For the text-containing cell, return its midpoint in (X, Y) coordinate format. 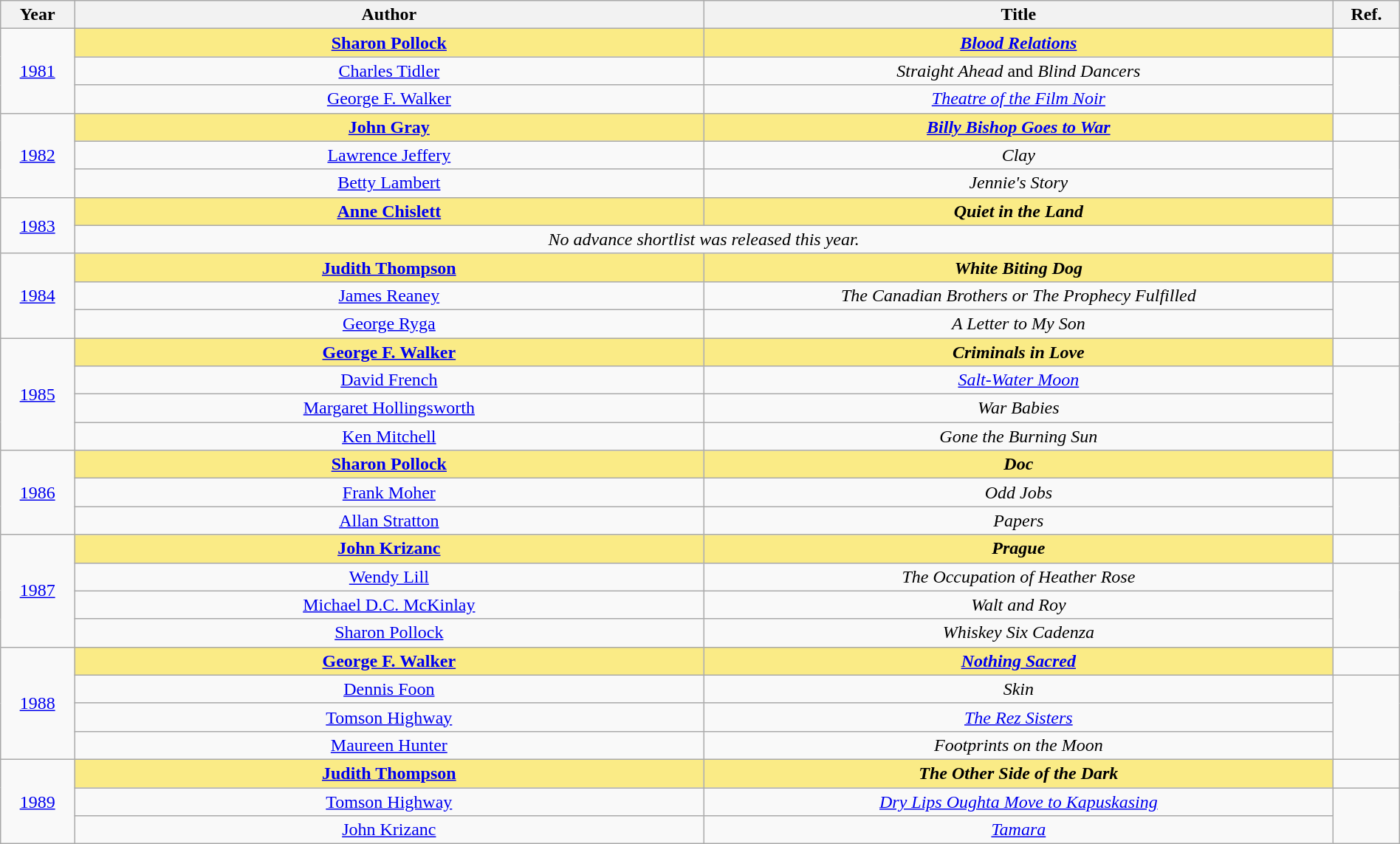
Doc (1019, 464)
Frank Moher (390, 493)
Gone the Burning Sun (1019, 436)
Blood Relations (1019, 43)
Whiskey Six Cadenza (1019, 633)
Betty Lambert (390, 183)
1989 (38, 801)
Margaret Hollingsworth (390, 408)
Maureen Hunter (390, 745)
Charles Tidler (390, 71)
1984 (38, 295)
No advance shortlist was released this year. (704, 239)
Clay (1019, 155)
Michael D.C. McKinlay (390, 605)
The Canadian Brothers or The Prophecy Fulfilled (1019, 295)
Papers (1019, 521)
Wendy Lill (390, 577)
Allan Stratton (390, 521)
Criminals in Love (1019, 352)
Billy Bishop Goes to War (1019, 127)
Dry Lips Oughta Move to Kapuskasing (1019, 801)
1985 (38, 394)
Skin (1019, 689)
Author (390, 15)
Footprints on the Moon (1019, 745)
Odd Jobs (1019, 493)
James Reaney (390, 295)
George Ryga (390, 323)
Ref. (1367, 15)
White Biting Dog (1019, 267)
Quiet in the Land (1019, 211)
Lawrence Jeffery (390, 155)
Year (38, 15)
Anne Chislett (390, 211)
1986 (38, 493)
1982 (38, 155)
1981 (38, 71)
1983 (38, 225)
Walt and Roy (1019, 605)
Straight Ahead and Blind Dancers (1019, 71)
The Rez Sisters (1019, 717)
A Letter to My Son (1019, 323)
Title (1019, 15)
The Other Side of the Dark (1019, 773)
1988 (38, 703)
Ken Mitchell (390, 436)
John Gray (390, 127)
Jennie's Story (1019, 183)
Theatre of the Film Noir (1019, 99)
Prague (1019, 549)
Salt-Water Moon (1019, 380)
1987 (38, 591)
David French (390, 380)
War Babies (1019, 408)
Nothing Sacred (1019, 661)
The Occupation of Heather Rose (1019, 577)
Dennis Foon (390, 689)
Tamara (1019, 830)
